Extract the (x, y) coordinate from the center of the cell holding the provided text.  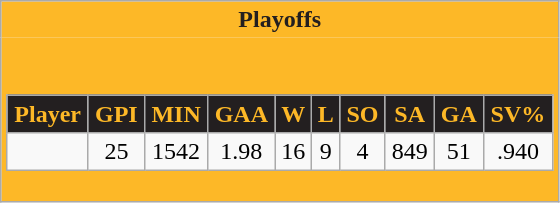
51 (458, 152)
.940 (518, 152)
1542 (176, 152)
SA (410, 114)
GAA (242, 114)
Playoffs (280, 20)
SV% (518, 114)
GPI (116, 114)
GA (458, 114)
1.98 (242, 152)
MIN (176, 114)
4 (362, 152)
L (326, 114)
SO (362, 114)
16 (294, 152)
Player GPI MIN GAA W L SO SA GA SV% 25 1542 1.98 16 9 4 849 51 .940 (280, 120)
Player (48, 114)
9 (326, 152)
25 (116, 152)
W (294, 114)
849 (410, 152)
